Output the [x, y] coordinate of the center of the cell containing the given text.  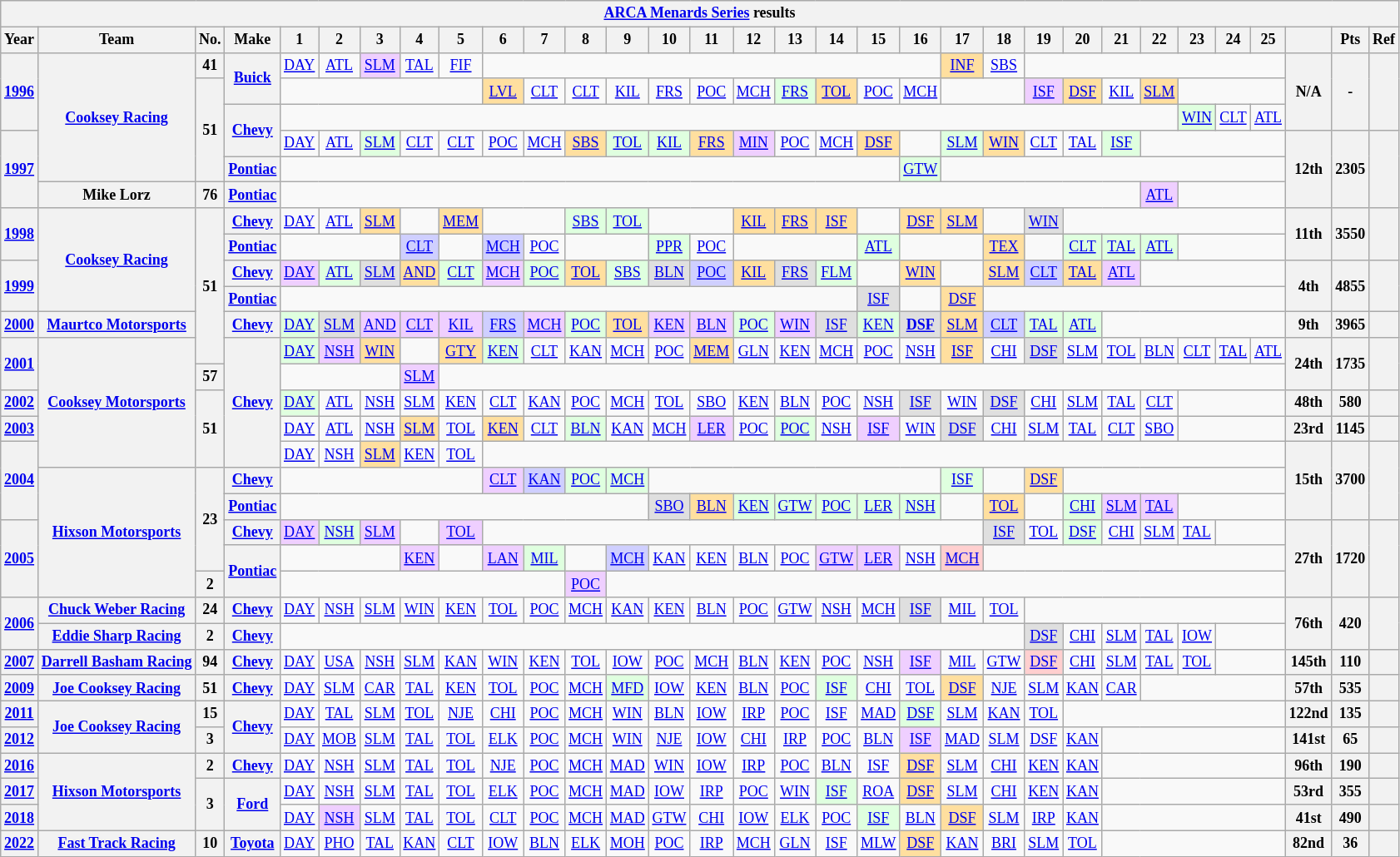
3965 [1350, 324]
9th [1308, 324]
2007 [20, 662]
LAN [503, 557]
4855 [1350, 285]
Darrell Basham Racing [117, 662]
135 [1350, 714]
21 [1121, 40]
Cooksey Motorsports [117, 403]
1720 [1350, 558]
19 [1044, 40]
Ref [1384, 40]
11th [1308, 234]
2006 [20, 623]
9 [628, 40]
- [1350, 92]
48th [1308, 403]
Mike Lorz [117, 195]
355 [1350, 792]
Maurtco Motorsports [117, 324]
LVL [503, 92]
Buick [253, 78]
1997 [20, 170]
190 [1350, 765]
13 [795, 40]
82nd [1308, 844]
4th [1308, 285]
65 [1350, 741]
MOB [340, 741]
17 [962, 40]
MFD [628, 687]
Toyota [253, 844]
2305 [1350, 170]
Year [20, 40]
96th [1308, 765]
USA [340, 662]
TEX [1004, 246]
7 [544, 40]
FIF [461, 65]
110 [1350, 662]
1735 [1350, 364]
420 [1350, 623]
GTY [461, 351]
INF [962, 65]
2001 [20, 364]
BRI [1004, 844]
41 [210, 65]
16 [921, 40]
ROA [879, 792]
4 [420, 40]
No. [210, 40]
ARCA Menards Series results [700, 13]
580 [1350, 403]
5 [461, 40]
MLW [879, 844]
2009 [20, 687]
8 [586, 40]
53rd [1308, 792]
2018 [20, 817]
1998 [20, 234]
2000 [20, 324]
3550 [1350, 234]
25 [1268, 40]
27th [1308, 558]
Make [253, 40]
1999 [20, 285]
57th [1308, 687]
2002 [20, 403]
23rd [1308, 429]
3700 [1350, 481]
2003 [20, 429]
MOH [628, 844]
Fast Track Racing [117, 844]
1996 [20, 92]
Ford [253, 805]
122nd [1308, 714]
94 [210, 662]
2022 [20, 844]
145th [1308, 662]
14 [837, 40]
FLM [837, 273]
57 [210, 376]
11 [712, 40]
6 [503, 40]
18 [1004, 40]
2017 [20, 792]
20 [1083, 40]
Pts [1350, 40]
12 [753, 40]
N/A [1308, 92]
2004 [20, 481]
76 [210, 195]
12th [1308, 170]
1145 [1350, 429]
1 [300, 40]
15th [1308, 481]
MIN [753, 143]
76th [1308, 623]
2005 [20, 558]
PHO [340, 844]
Eddie Sharp Racing [117, 636]
535 [1350, 687]
Chuck Weber Racing [117, 611]
24th [1308, 364]
41st [1308, 817]
2012 [20, 741]
Team [117, 40]
2016 [20, 765]
22 [1159, 40]
141st [1308, 741]
490 [1350, 817]
PPR [669, 246]
36 [1350, 844]
2011 [20, 714]
